Scan for the cell matching the given text and deliver its [x, y] coordinate at center. 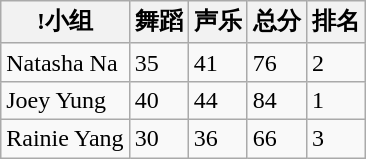
Natasha Na [65, 62]
声乐 [218, 22]
66 [276, 138]
3 [336, 138]
35 [158, 62]
Rainie Yang [65, 138]
76 [276, 62]
2 [336, 62]
30 [158, 138]
!小组 [65, 22]
总分 [276, 22]
41 [218, 62]
Joey Yung [65, 100]
舞蹈 [158, 22]
44 [218, 100]
84 [276, 100]
36 [218, 138]
排名 [336, 22]
1 [336, 100]
40 [158, 100]
